Extract the [x, y] coordinate from the center of the cell holding the provided text.  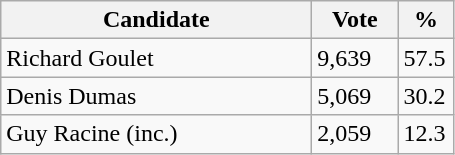
Vote [355, 20]
57.5 [426, 58]
Denis Dumas [156, 96]
12.3 [426, 134]
5,069 [355, 96]
Candidate [156, 20]
Guy Racine (inc.) [156, 134]
2,059 [355, 134]
30.2 [426, 96]
% [426, 20]
9,639 [355, 58]
Richard Goulet [156, 58]
